Locate the cell with the specified text and output its (x, y) center coordinate. 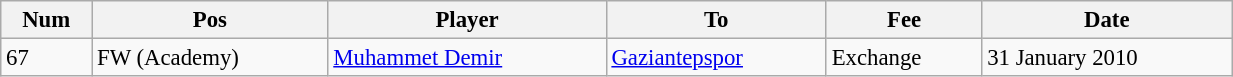
FW (Academy) (210, 58)
31 January 2010 (1107, 58)
Num (46, 20)
Muhammet Demir (467, 58)
Exchange (904, 58)
To (716, 20)
Fee (904, 20)
Player (467, 20)
Gaziantepspor (716, 58)
Date (1107, 20)
Pos (210, 20)
67 (46, 58)
